Extract the [x, y] coordinate from the center of the cell holding the provided text.  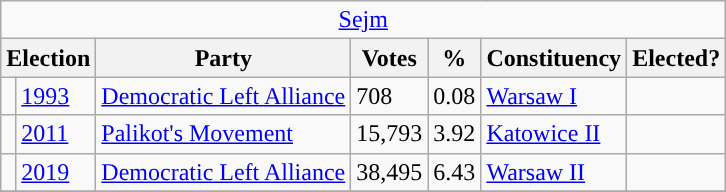
2011 [56, 134]
708 [390, 96]
Palikot's Movement [224, 134]
% [454, 58]
2019 [56, 172]
Constituency [554, 58]
1993 [56, 96]
Election [48, 58]
Katowice II [554, 134]
0.08 [454, 96]
3.92 [454, 134]
Elected? [676, 58]
Party [224, 58]
Warsaw I [554, 96]
6.43 [454, 172]
Sejm [364, 20]
Votes [390, 58]
Warsaw II [554, 172]
15,793 [390, 134]
38,495 [390, 172]
